Pinpoint the cell where the given text exists, returning its [x, y] midpoint coordinate. 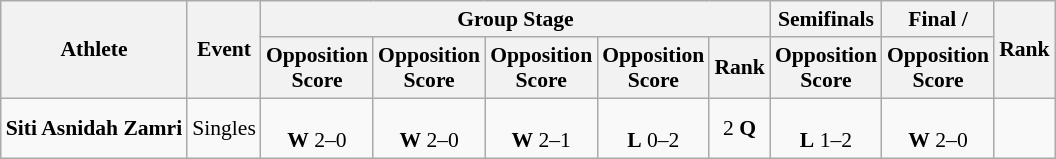
Athlete [94, 50]
W 2–1 [541, 128]
Siti Asnidah Zamri [94, 128]
2 Q [740, 128]
Event [224, 50]
Group Stage [516, 19]
Semifinals [826, 19]
Final / [938, 19]
Singles [224, 128]
L 0–2 [653, 128]
L 1–2 [826, 128]
